Locate the cell with the specified text and output its [x, y] center coordinate. 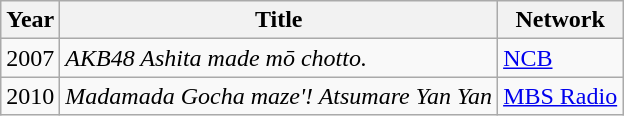
2007 [30, 58]
Network [560, 20]
2010 [30, 96]
Title [279, 20]
AKB48 Ashita made mō chotto. [279, 58]
Year [30, 20]
MBS Radio [560, 96]
Madamada Gocha maze'! Atsumare Yan Yan [279, 96]
NCB [560, 58]
